Capture the cell that displays the provided text and extract its [x, y] central coordinate. 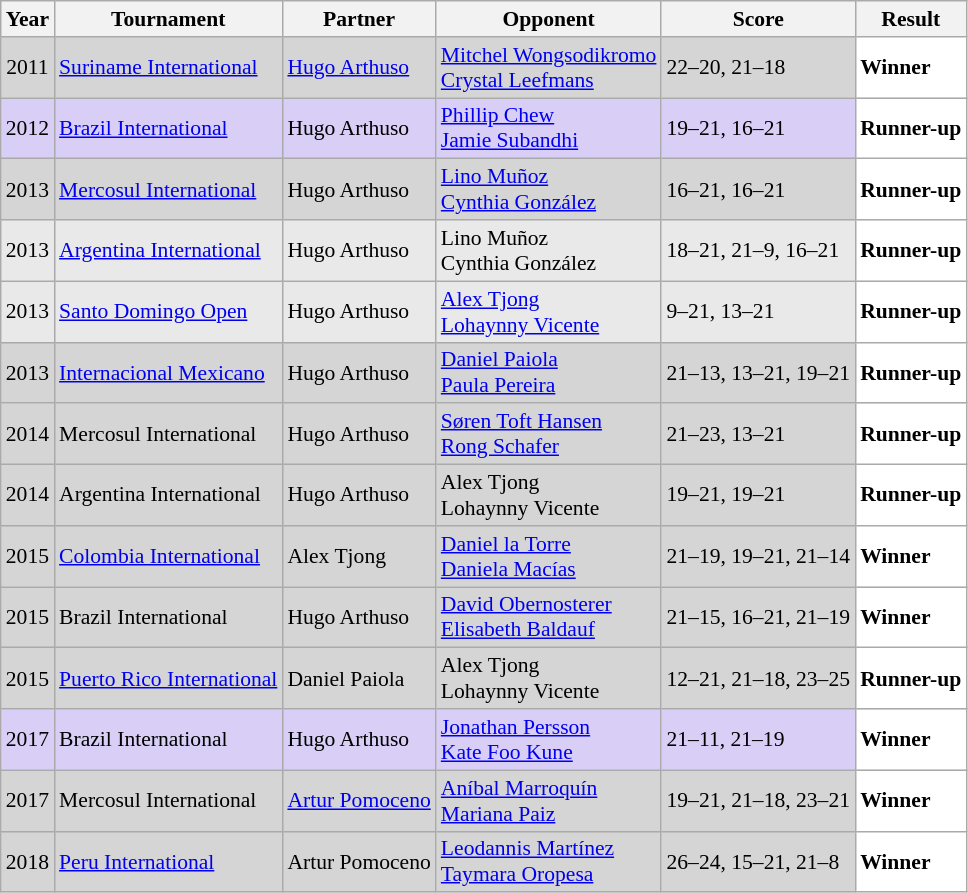
21–11, 21–19 [758, 740]
Suriname International [168, 68]
Opponent [549, 19]
Daniel la Torre Daniela Macías [549, 556]
22–20, 21–18 [758, 68]
2012 [28, 128]
2011 [28, 68]
19–21, 16–21 [758, 128]
Colombia International [168, 556]
26–24, 15–21, 21–8 [758, 862]
9–21, 13–21 [758, 312]
Phillip Chew Jamie Subandhi [549, 128]
David Obernosterer Elisabeth Baldauf [549, 618]
Søren Toft Hansen Rong Schafer [549, 434]
Aníbal Marroquín Mariana Paiz [549, 800]
Santo Domingo Open [168, 312]
21–13, 13–21, 19–21 [758, 372]
Result [910, 19]
21–23, 13–21 [758, 434]
Year [28, 19]
Score [758, 19]
Jonathan Persson Kate Foo Kune [549, 740]
Alex Tjong [358, 556]
Puerto Rico International [168, 678]
Daniel Paiola Paula Pereira [549, 372]
Tournament [168, 19]
Peru International [168, 862]
19–21, 21–18, 23–21 [758, 800]
21–19, 19–21, 21–14 [758, 556]
21–15, 16–21, 21–19 [758, 618]
12–21, 21–18, 23–25 [758, 678]
Mitchel Wongsodikromo Crystal Leefmans [549, 68]
Daniel Paiola [358, 678]
18–21, 21–9, 16–21 [758, 250]
Partner [358, 19]
Leodannis Martínez Taymara Oropesa [549, 862]
19–21, 19–21 [758, 496]
Internacional Mexicano [168, 372]
16–21, 16–21 [758, 190]
2018 [28, 862]
